Detect which cell encompasses the target text, then output its (X, Y) center coordinate. 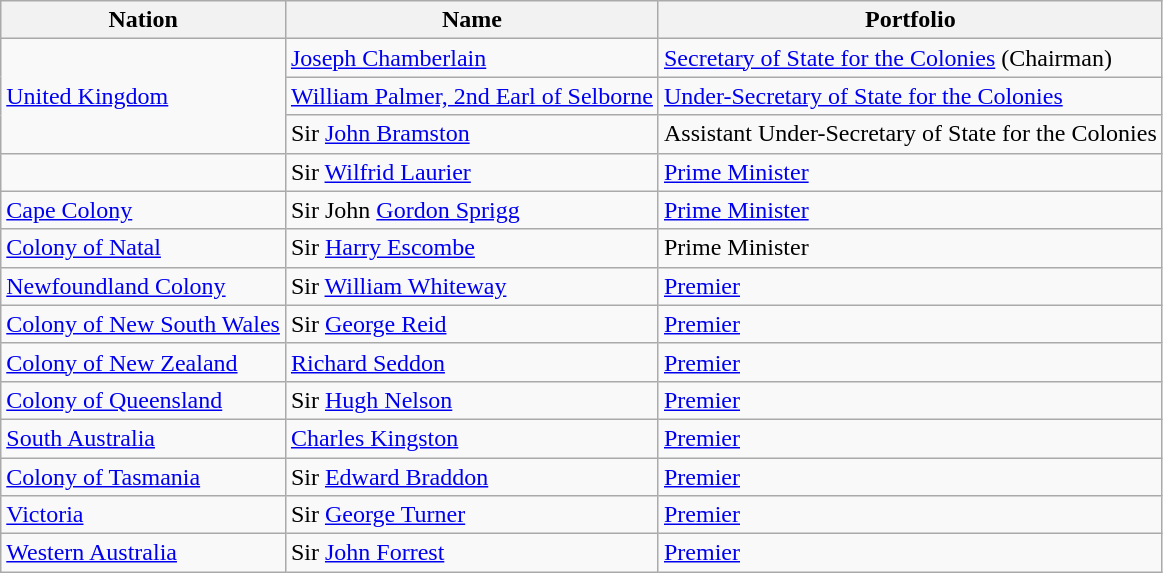
Name (472, 20)
Sir George Turner (472, 515)
South Australia (144, 438)
Colony of New South Wales (144, 324)
Sir John Forrest (472, 553)
Colony of Natal (144, 248)
Newfoundland Colony (144, 286)
Under-Secretary of State for the Colonies (910, 96)
Colony of Queensland (144, 400)
United Kingdom (144, 96)
Sir Wilfrid Laurier (472, 172)
Portfolio (910, 20)
Sir William Whiteway (472, 286)
Sir George Reid (472, 324)
Charles Kingston (472, 438)
Richard Seddon (472, 362)
Joseph Chamberlain (472, 58)
Cape Colony (144, 210)
Assistant Under-Secretary of State for the Colonies (910, 134)
Sir Harry Escombe (472, 248)
Colony of Tasmania (144, 477)
Sir Edward Braddon (472, 477)
Colony of New Zealand (144, 362)
Secretary of State for the Colonies (Chairman) (910, 58)
Sir John Gordon Sprigg (472, 210)
Sir Hugh Nelson (472, 400)
Sir John Bramston (472, 134)
Victoria (144, 515)
Western Australia (144, 553)
Nation (144, 20)
William Palmer, 2nd Earl of Selborne (472, 96)
